Return [x, y] of the center of cell containing provided text 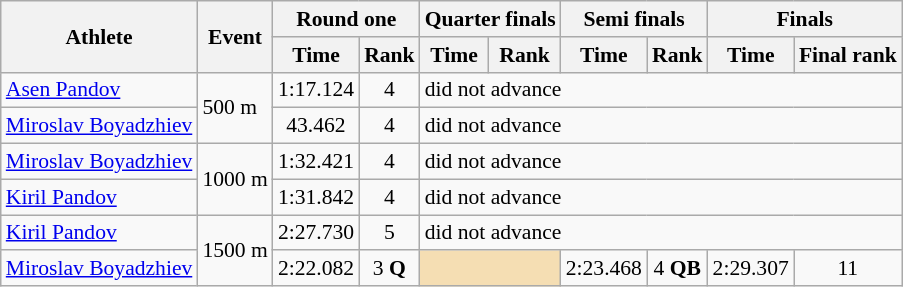
Athlete [100, 36]
1:31.842 [316, 197]
2:23.468 [604, 269]
Quarter finals [490, 19]
500 m [234, 108]
2:27.730 [316, 233]
1:32.421 [316, 162]
Final rank [848, 55]
5 [390, 233]
Round one [346, 19]
1000 m [234, 180]
Finals [805, 19]
43.462 [316, 126]
Event [234, 36]
Semi finals [634, 19]
2:29.307 [751, 269]
3 Q [390, 269]
1500 m [234, 250]
2:22.082 [316, 269]
4 QB [678, 269]
Asen Pandov [100, 90]
11 [848, 269]
1:17.124 [316, 90]
